Identify which cell holds the provided text, then report its [x, y] central coordinate. 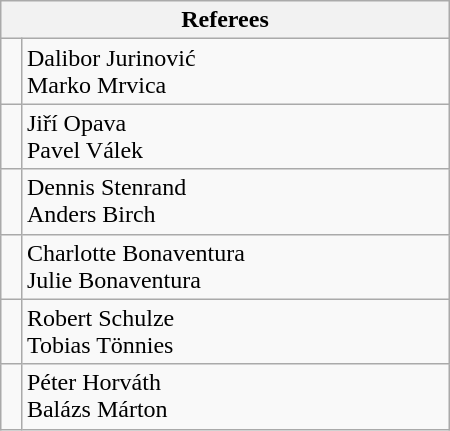
Robert SchulzeTobias Tönnies [235, 332]
Jiří OpavaPavel Válek [235, 136]
Referees [225, 20]
Dennis StenrandAnders Birch [235, 202]
Dalibor JurinovićMarko Mrvica [235, 72]
Péter HorváthBalázs Márton [235, 396]
Charlotte BonaventuraJulie Bonaventura [235, 266]
